Output the [x, y] coordinate of the center of the cell containing the given text.  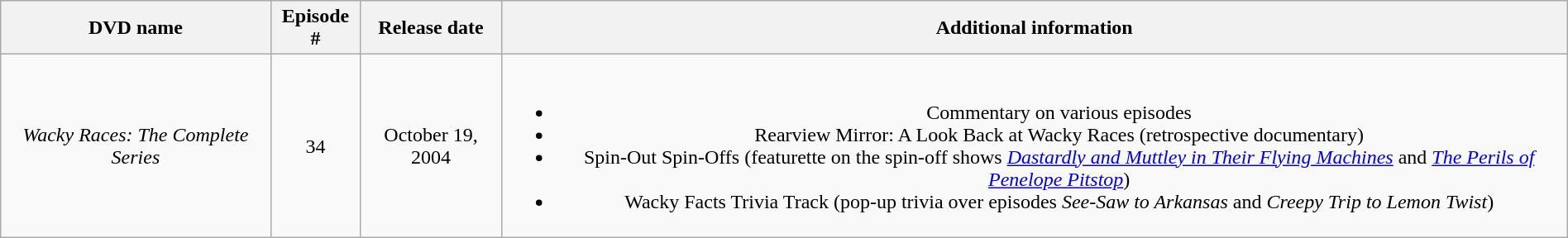
Release date [431, 28]
34 [316, 145]
DVD name [136, 28]
October 19, 2004 [431, 145]
Additional information [1034, 28]
Episode # [316, 28]
Wacky Races: The Complete Series [136, 145]
